Search for the cell housing the specified text and yield its [X, Y] center coordinate. 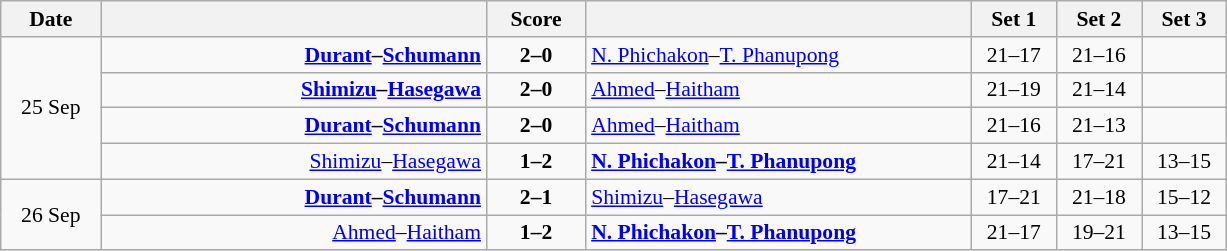
Score [536, 19]
19–21 [1098, 233]
2–1 [536, 197]
25 Sep [51, 108]
26 Sep [51, 214]
Set 1 [1014, 19]
21–13 [1098, 126]
Set 3 [1184, 19]
Set 2 [1098, 19]
15–12 [1184, 197]
21–19 [1014, 90]
21–18 [1098, 197]
Date [51, 19]
